Identify which cell holds the provided text, then report its [X, Y] central coordinate. 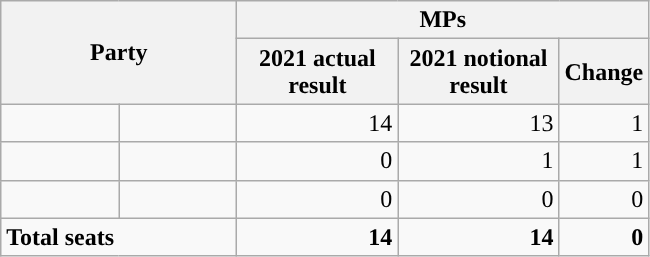
Total seats [119, 237]
13 [478, 123]
2021 notional result [478, 72]
Change [604, 72]
MPs [443, 20]
2021 actual result [318, 72]
Party [119, 52]
